Extract the [x, y] coordinate from the center of the cell holding the provided text.  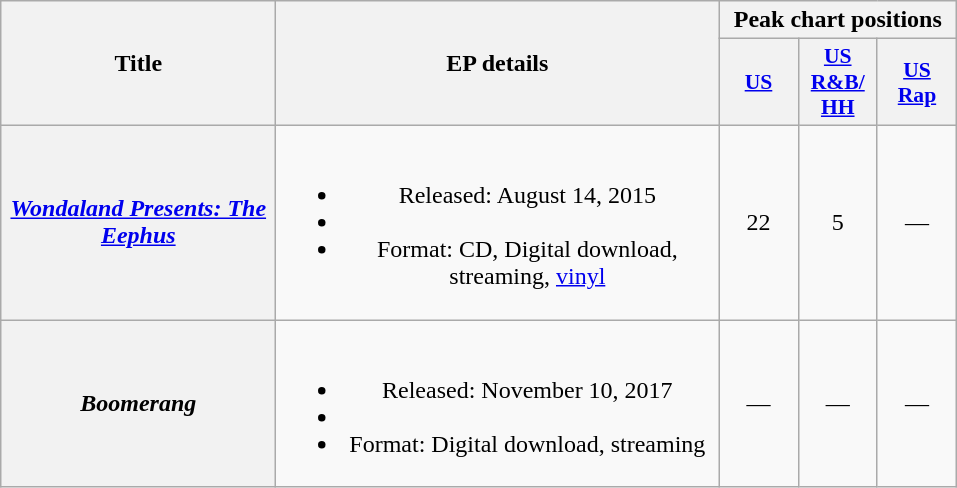
Wondaland Presents: The Eephus [138, 222]
Boomerang [138, 404]
Peak chart positions [838, 20]
US [758, 82]
5 [838, 222]
Released: November 10, 2017Format: Digital download, streaming [498, 404]
US Rap [916, 82]
US R&B/HH [838, 82]
Title [138, 64]
EP details [498, 64]
Released: August 14, 2015Format: CD, Digital download, streaming, vinyl [498, 222]
22 [758, 222]
